Scan for the cell matching the given text and deliver its (X, Y) coordinate at center. 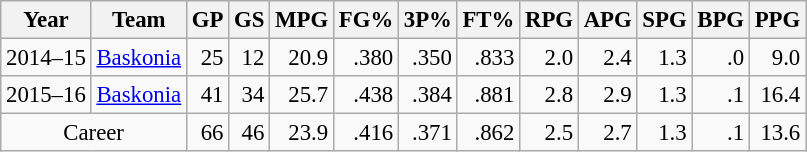
.371 (428, 133)
3P% (428, 20)
46 (250, 133)
2.7 (608, 133)
BPG (720, 20)
16.4 (777, 95)
20.9 (302, 58)
25 (207, 58)
.881 (488, 95)
2.4 (608, 58)
2.9 (608, 95)
25.7 (302, 95)
.380 (366, 58)
.438 (366, 95)
Year (46, 20)
2.5 (550, 133)
Team (138, 20)
RPG (550, 20)
66 (207, 133)
34 (250, 95)
41 (207, 95)
PPG (777, 20)
.416 (366, 133)
.384 (428, 95)
2.8 (550, 95)
12 (250, 58)
SPG (664, 20)
APG (608, 20)
23.9 (302, 133)
Career (94, 133)
.0 (720, 58)
2.0 (550, 58)
MPG (302, 20)
2015–16 (46, 95)
FT% (488, 20)
.833 (488, 58)
GS (250, 20)
9.0 (777, 58)
2014–15 (46, 58)
13.6 (777, 133)
FG% (366, 20)
GP (207, 20)
.862 (488, 133)
.350 (428, 58)
